Determine the (x, y) coordinate at the center of the cell enclosing the given text.  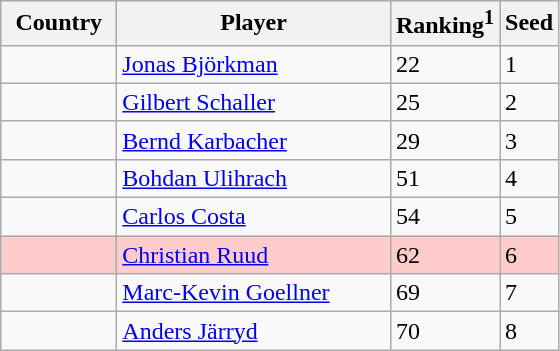
54 (444, 217)
Ranking1 (444, 24)
Marc-Kevin Goellner (254, 293)
4 (530, 178)
Gilbert Schaller (254, 102)
7 (530, 293)
3 (530, 140)
Christian Ruud (254, 255)
1 (530, 64)
Seed (530, 24)
Jonas Björkman (254, 64)
69 (444, 293)
Bohdan Ulihrach (254, 178)
29 (444, 140)
25 (444, 102)
Player (254, 24)
62 (444, 255)
6 (530, 255)
5 (530, 217)
2 (530, 102)
8 (530, 331)
Country (59, 24)
22 (444, 64)
70 (444, 331)
Carlos Costa (254, 217)
51 (444, 178)
Bernd Karbacher (254, 140)
Anders Järryd (254, 331)
